Scan for the cell matching the given text and deliver its (x, y) coordinate at center. 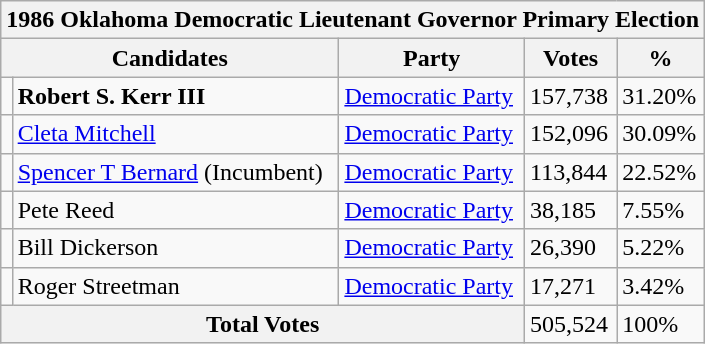
100% (661, 324)
113,844 (571, 172)
152,096 (571, 134)
Pete Reed (176, 210)
Roger Streetman (176, 286)
17,271 (571, 286)
38,185 (571, 210)
Robert S. Kerr III (176, 96)
26,390 (571, 248)
3.42% (661, 286)
% (661, 58)
30.09% (661, 134)
Candidates (170, 58)
22.52% (661, 172)
157,738 (571, 96)
Bill Dickerson (176, 248)
Party (432, 58)
1986 Oklahoma Democratic Lieutenant Governor Primary Election (353, 20)
5.22% (661, 248)
Spencer T Bernard (Incumbent) (176, 172)
Cleta Mitchell (176, 134)
Votes (571, 58)
505,524 (571, 324)
7.55% (661, 210)
31.20% (661, 96)
Total Votes (263, 324)
